Return the [x, y] coordinate for the center point of the cell that contains the specified text.  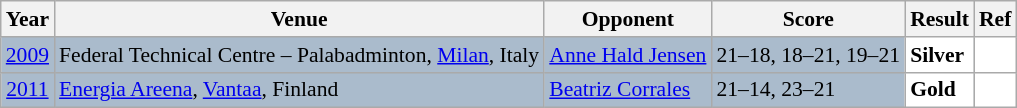
Silver [940, 55]
Anne Hald Jensen [628, 55]
21–18, 18–21, 19–21 [808, 55]
Energia Areena, Vantaa, Finland [299, 90]
Federal Technical Centre – Palabadminton, Milan, Italy [299, 55]
Score [808, 19]
21–14, 23–21 [808, 90]
Gold [940, 90]
Result [940, 19]
2011 [28, 90]
Beatriz Corrales [628, 90]
Year [28, 19]
Ref [995, 19]
Venue [299, 19]
Opponent [628, 19]
2009 [28, 55]
